Identify which cell holds the provided text, then report its (X, Y) central coordinate. 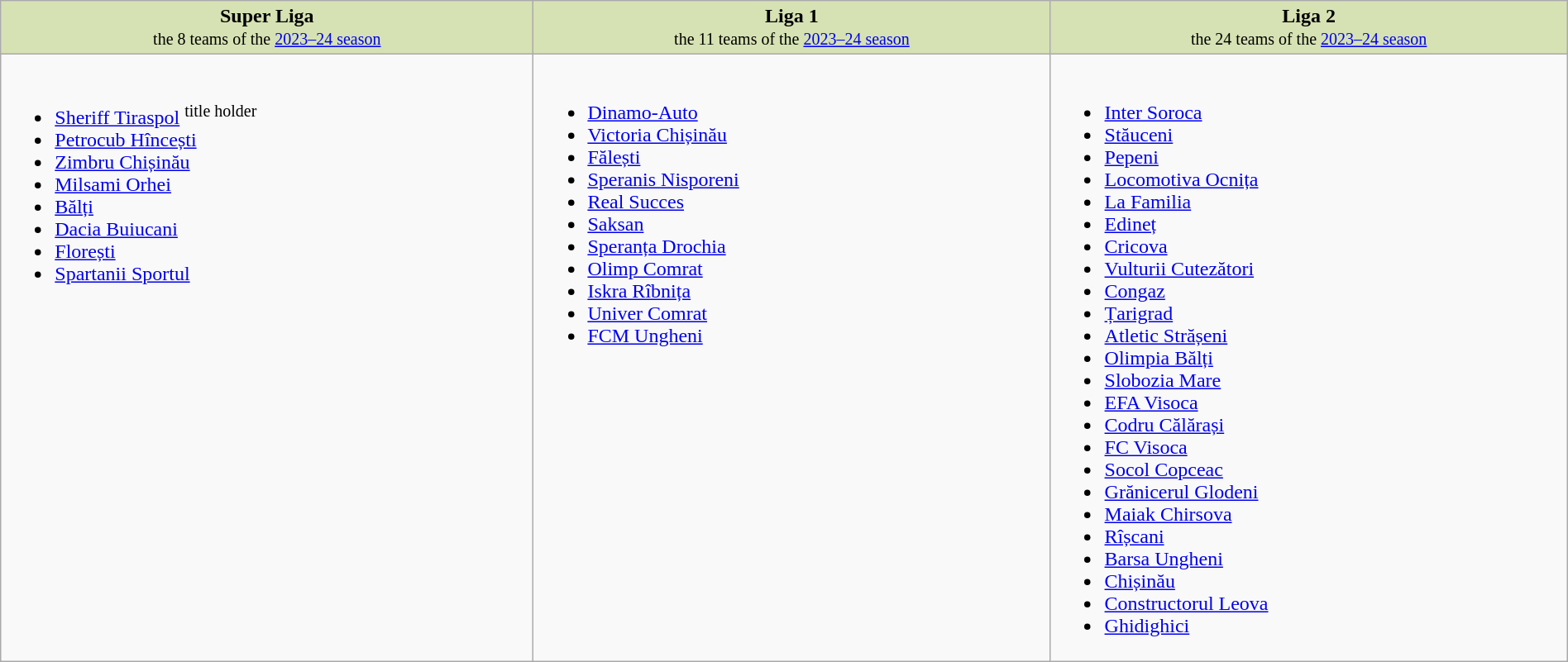
Super Ligathe 8 teams of the 2023–24 season (267, 28)
Liga 1the 11 teams of the 2023–24 season (792, 28)
Dinamo-AutoVictoria ChișinăuFăleștiSperanis NisporeniReal SuccesSaksanSperanța DrochiaOlimp ComratIskra RîbnițaUniver ComratFCM Ungheni (792, 358)
Sheriff Tiraspol title holderPetrocub HînceștiZimbru ChișinăuMilsami OrheiBălțiDacia BuiucaniFloreștiSpartanii Sportul (267, 358)
Liga 2the 24 teams of the 2023–24 season (1308, 28)
